Search for the cell housing the specified text and yield its [X, Y] center coordinate. 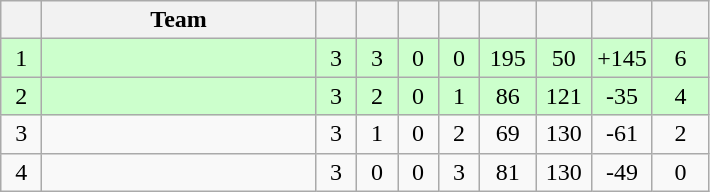
50 [564, 58]
195 [508, 58]
81 [508, 172]
69 [508, 134]
-49 [622, 172]
86 [508, 96]
121 [564, 96]
-61 [622, 134]
Team [179, 20]
-35 [622, 96]
6 [680, 58]
+145 [622, 58]
